From the cell containing the given text, extract its center point as (x, y) coordinate. 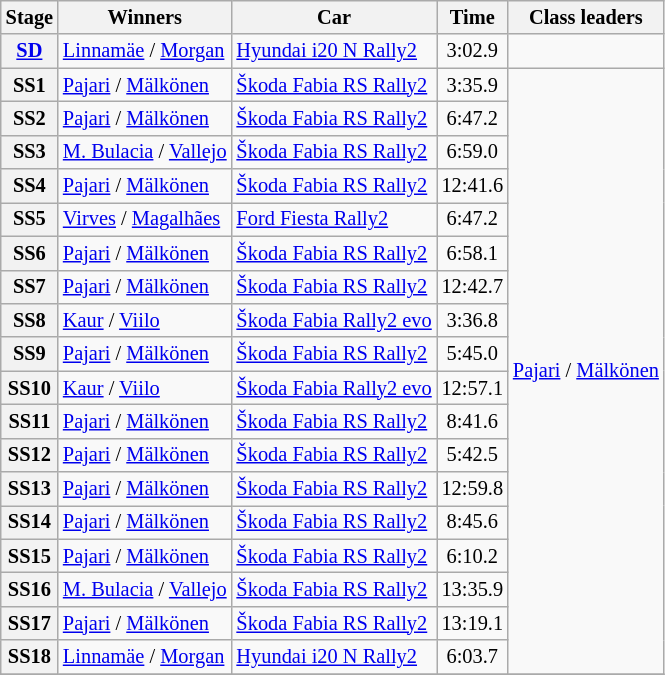
SS6 (30, 253)
6:03.7 (472, 657)
13:35.9 (472, 589)
12:41.6 (472, 186)
5:42.5 (472, 455)
5:45.0 (472, 354)
SS2 (30, 118)
6:59.0 (472, 152)
Virves / Magalhães (145, 219)
Class leaders (586, 17)
SS5 (30, 219)
8:41.6 (472, 421)
Ford Fiesta Rally2 (334, 219)
SS13 (30, 489)
3:02.9 (472, 51)
12:59.8 (472, 489)
SS3 (30, 152)
SS16 (30, 589)
Stage (30, 17)
SS11 (30, 421)
SD (30, 51)
SS9 (30, 354)
SS1 (30, 85)
6:58.1 (472, 253)
SS17 (30, 623)
3:36.8 (472, 320)
SS15 (30, 556)
12:57.1 (472, 388)
Time (472, 17)
Winners (145, 17)
SS14 (30, 522)
SS10 (30, 388)
SS7 (30, 287)
13:19.1 (472, 623)
SS4 (30, 186)
SS18 (30, 657)
8:45.6 (472, 522)
SS8 (30, 320)
12:42.7 (472, 287)
3:35.9 (472, 85)
Car (334, 17)
SS12 (30, 455)
6:10.2 (472, 556)
